Search for the cell housing the specified text and yield its [x, y] center coordinate. 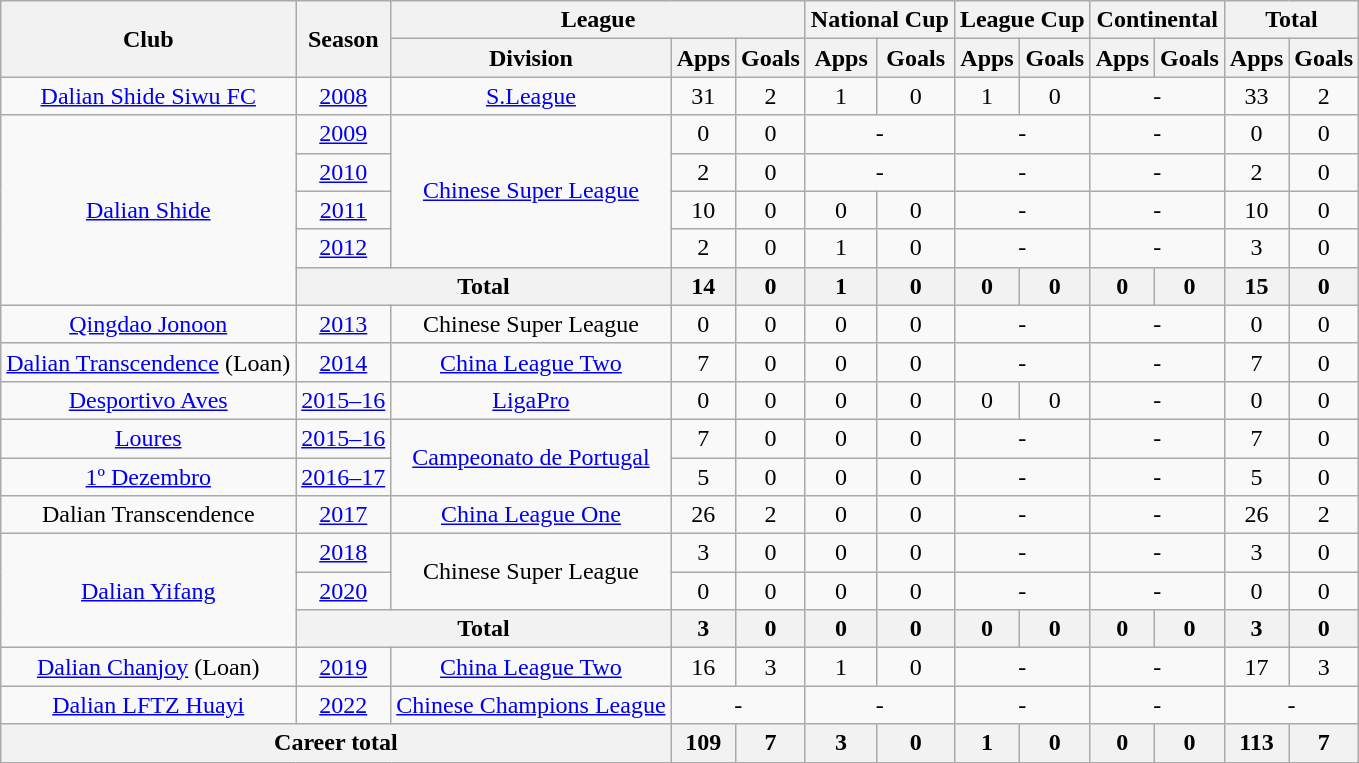
LigaPro [531, 400]
2016–17 [344, 477]
Club [148, 39]
League [598, 20]
Loures [148, 438]
Dalian Chanjoy (Loan) [148, 667]
2010 [344, 172]
2017 [344, 515]
Dalian Transcendence (Loan) [148, 362]
Dalian LFTZ Huayi [148, 705]
Desportivo Aves [148, 400]
Season [344, 39]
2020 [344, 591]
Division [531, 58]
2014 [344, 362]
Chinese Champions League [531, 705]
17 [1256, 667]
109 [703, 743]
14 [703, 286]
31 [703, 96]
2018 [344, 553]
1º Dezembro [148, 477]
Career total [336, 743]
2019 [344, 667]
National Cup [880, 20]
2013 [344, 324]
Qingdao Jonoon [148, 324]
15 [1256, 286]
2009 [344, 134]
League Cup [1022, 20]
S.League [531, 96]
Dalian Yifang [148, 591]
33 [1256, 96]
Dalian Transcendence [148, 515]
113 [1256, 743]
16 [703, 667]
2012 [344, 248]
Dalian Shide [148, 210]
Continental [1157, 20]
Dalian Shide Siwu FC [148, 96]
2011 [344, 210]
2008 [344, 96]
2022 [344, 705]
Campeonato de Portugal [531, 457]
China League One [531, 515]
